Extract the (x, y) coordinate from the center of the cell holding the provided text.  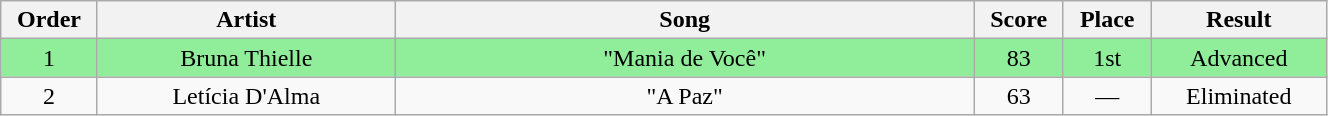
Score (1018, 20)
Song (684, 20)
Eliminated (1238, 96)
Artist (246, 20)
Bruna Thielle (246, 58)
2 (49, 96)
1st (1107, 58)
Letícia D'Alma (246, 96)
63 (1018, 96)
Place (1107, 20)
Order (49, 20)
Result (1238, 20)
1 (49, 58)
"A Paz" (684, 96)
— (1107, 96)
Advanced (1238, 58)
"Mania de Você" (684, 58)
83 (1018, 58)
